Find where the given text appears and provide that cell's center as [X, Y] coordinate. 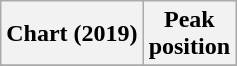
Peakposition [189, 34]
Chart (2019) [72, 34]
